Determine the [X, Y] coordinate at the center of the cell enclosing the given text.  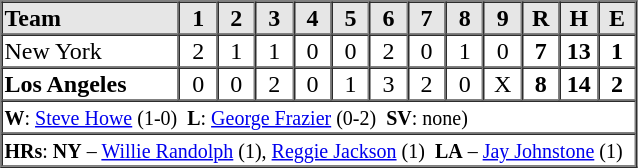
6 [388, 18]
E [617, 18]
14 [579, 84]
9 [503, 18]
Team [91, 18]
New York [91, 50]
R [541, 18]
H [579, 18]
X [503, 84]
4 [312, 18]
W: Steve Howe (1-0) L: George Frazier (0-2) SV: none) [319, 116]
13 [579, 50]
Los Angeles [91, 84]
5 [350, 18]
HRs: NY – Willie Randolph (1), Reggie Jackson (1) LA – Jay Johnstone (1) [319, 150]
